Output the (x, y) coordinate of the center of the cell containing the given text.  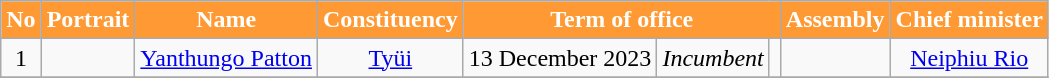
1 (21, 58)
Tyüi (390, 58)
Assembly (835, 20)
Constituency (390, 20)
Neiphiu Rio (969, 58)
No (21, 20)
Yanthungo Patton (226, 58)
Name (226, 20)
Portrait (88, 20)
13 December 2023 (560, 58)
Chief minister (969, 20)
Incumbent (713, 58)
Term of office (622, 20)
